Locate the cell with the specified text and output its (X, Y) center coordinate. 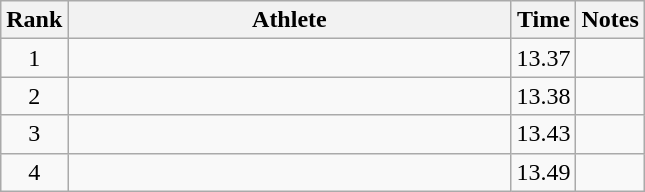
13.38 (544, 96)
2 (34, 96)
13.43 (544, 134)
Athlete (290, 20)
13.49 (544, 172)
3 (34, 134)
Notes (610, 20)
13.37 (544, 58)
4 (34, 172)
Rank (34, 20)
1 (34, 58)
Time (544, 20)
